Determine the [x, y] coordinate at the center of the cell enclosing the given text.  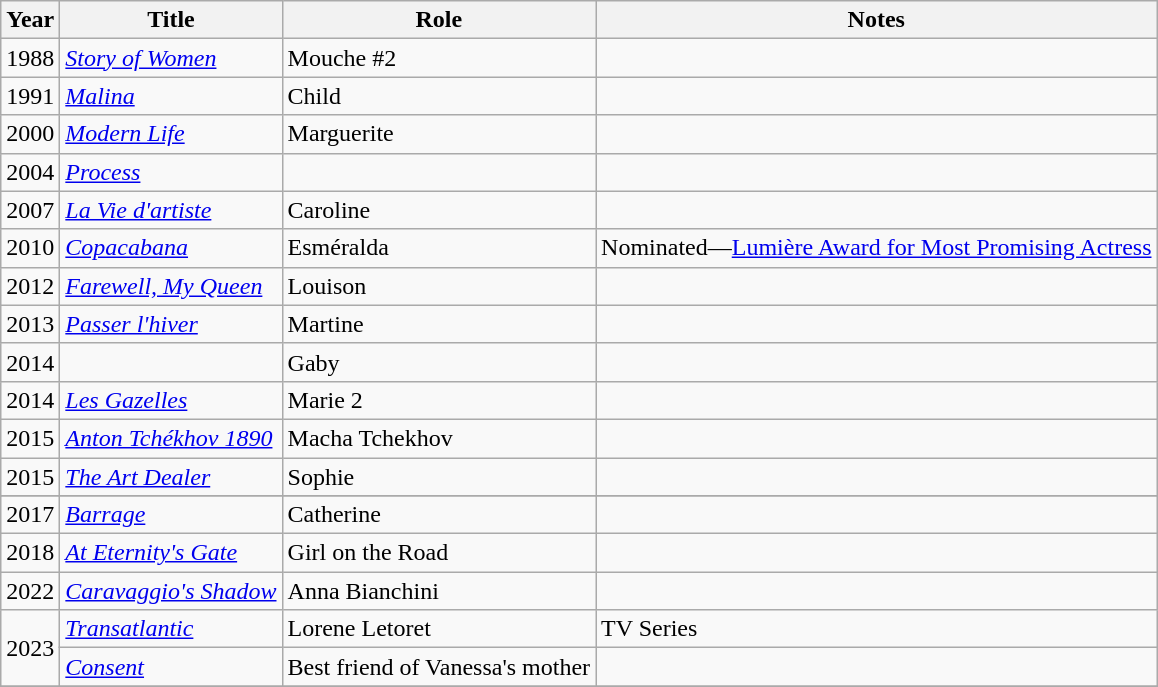
Malina [171, 96]
Anna Bianchini [439, 591]
Nominated—Lumière Award for Most Promising Actress [876, 248]
Mouche #2 [439, 58]
La Vie d'artiste [171, 210]
Louison [439, 286]
Farewell, My Queen [171, 286]
Esméralda [439, 248]
Anton Tchékhov 1890 [171, 438]
Modern Life [171, 134]
2013 [30, 324]
Process [171, 172]
Gaby [439, 362]
Year [30, 20]
1988 [30, 58]
2007 [30, 210]
Consent [171, 667]
Girl on the Road [439, 553]
Notes [876, 20]
Marguerite [439, 134]
2022 [30, 591]
2012 [30, 286]
2023 [30, 648]
Caravaggio's Shadow [171, 591]
2010 [30, 248]
Marie 2 [439, 400]
Barrage [171, 515]
Lorene Letoret [439, 629]
2004 [30, 172]
1991 [30, 96]
At Eternity's Gate [171, 553]
Les Gazelles [171, 400]
Role [439, 20]
Title [171, 20]
2000 [30, 134]
2017 [30, 515]
Child [439, 96]
Catherine [439, 515]
2018 [30, 553]
The Art Dealer [171, 477]
TV Series [876, 629]
Macha Tchekhov [439, 438]
Sophie [439, 477]
Story of Women [171, 58]
Martine [439, 324]
Copacabana [171, 248]
Passer l'hiver [171, 324]
Caroline [439, 210]
Best friend of Vanessa's mother [439, 667]
Transatlantic [171, 629]
